Return (X, Y) of the center of cell containing provided text 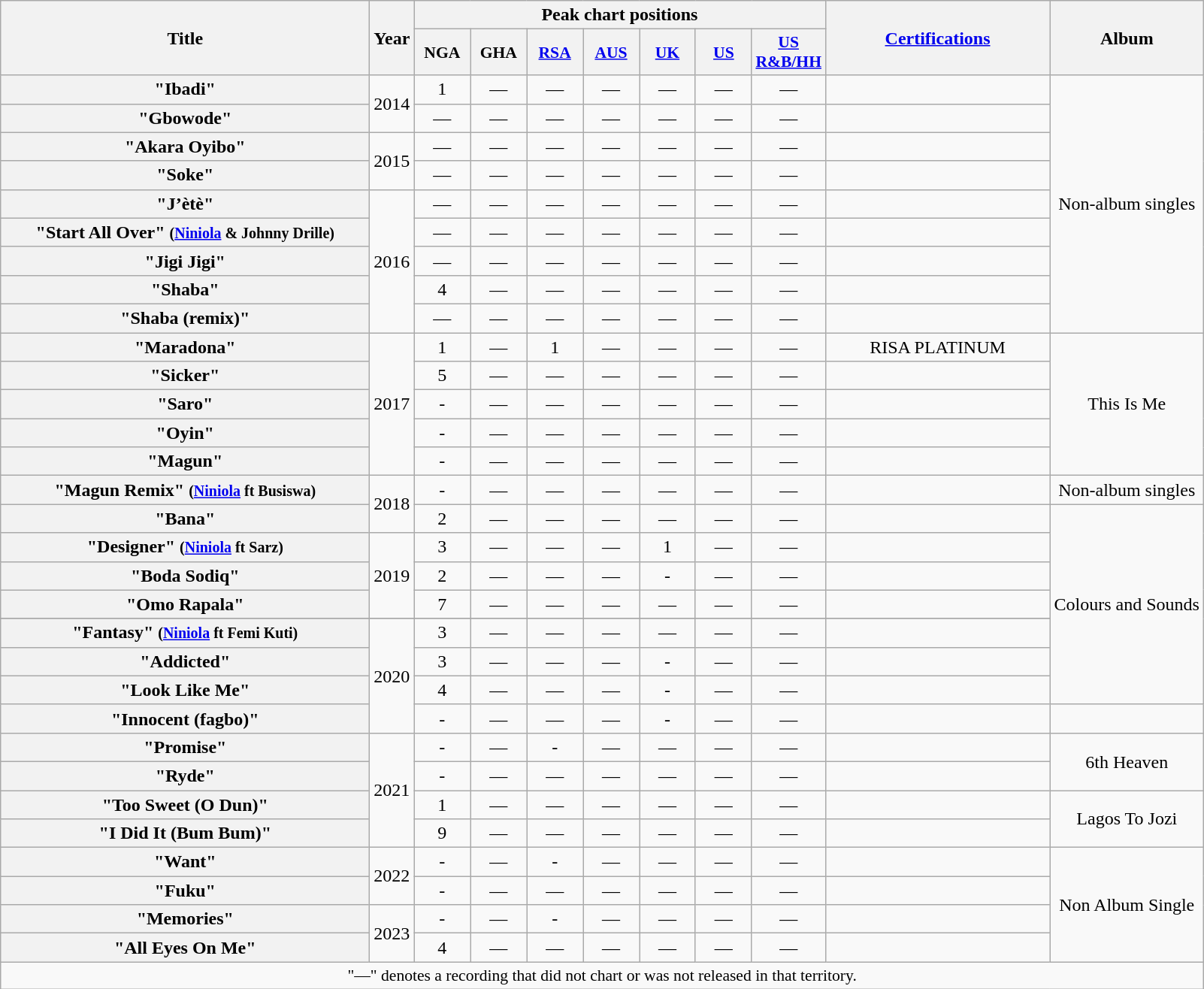
"Jigi Jigi" (185, 261)
This Is Me (1127, 404)
NGA (442, 53)
"Soke" (185, 175)
"Sicker" (185, 376)
2021 (392, 790)
"Start All Over" (Niniola & Johnny Drille) (185, 232)
"Ibadi" (185, 89)
2020 (392, 676)
"Shaba (remix)" (185, 318)
Non Album Single (1127, 905)
Peak chart positions (619, 15)
"Magun" (185, 461)
"Memories" (185, 919)
"Magun Remix" (Niniola ft Busiswa) (185, 490)
Title (185, 38)
"All Eyes On Me" (185, 948)
RSA (555, 53)
"Look Like Me" (185, 690)
"Innocent (fagbo)" (185, 718)
"Gbowode" (185, 118)
GHA (499, 53)
"Fuku" (185, 891)
UK (667, 53)
"Too Sweet (O Dun)" (185, 805)
7 (442, 604)
US (723, 53)
"Saro" (185, 404)
"Akara Oyibo" (185, 147)
"Ryde" (185, 776)
5 (442, 376)
6th Heaven (1127, 761)
"Addicted" (185, 661)
2014 (392, 104)
"Shaba" (185, 289)
Album (1127, 38)
Year (392, 38)
"Maradona" (185, 346)
"—" denotes a recording that did not chart or was not released in that territory. (603, 975)
"I Did It (Bum Bum)" (185, 833)
9 (442, 833)
2016 (392, 261)
2022 (392, 876)
USR&B/HH (788, 53)
"Bana" (185, 519)
"Boda Sodiq" (185, 576)
Lagos To Jozi (1127, 819)
AUS (612, 53)
2015 (392, 161)
"Omo Rapala" (185, 604)
RISA PLATINUM (938, 346)
2023 (392, 933)
"Fantasy" (Niniola ft Femi Kuti) (185, 633)
2019 (392, 576)
2017 (392, 404)
Colours and Sounds (1127, 604)
2018 (392, 504)
"Promise" (185, 747)
"Designer" (Niniola ft Sarz) (185, 547)
Certifications (938, 38)
"J’ètè" (185, 204)
"Oyin" (185, 433)
"Want" (185, 862)
